Detect which cell encompasses the target text, then output its [x, y] center coordinate. 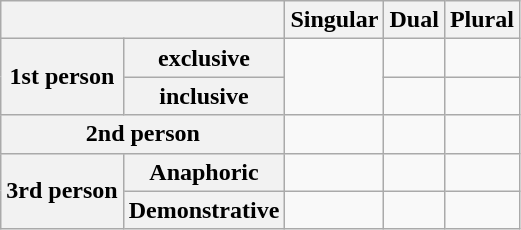
Demonstrative [204, 210]
Dual [414, 20]
Singular [334, 20]
1st person [62, 77]
2nd person [143, 134]
Anaphoric [204, 172]
inclusive [204, 96]
exclusive [204, 58]
3rd person [62, 191]
Plural [482, 20]
